Provide the [X, Y] coordinate of the cell's center where the given text is located.  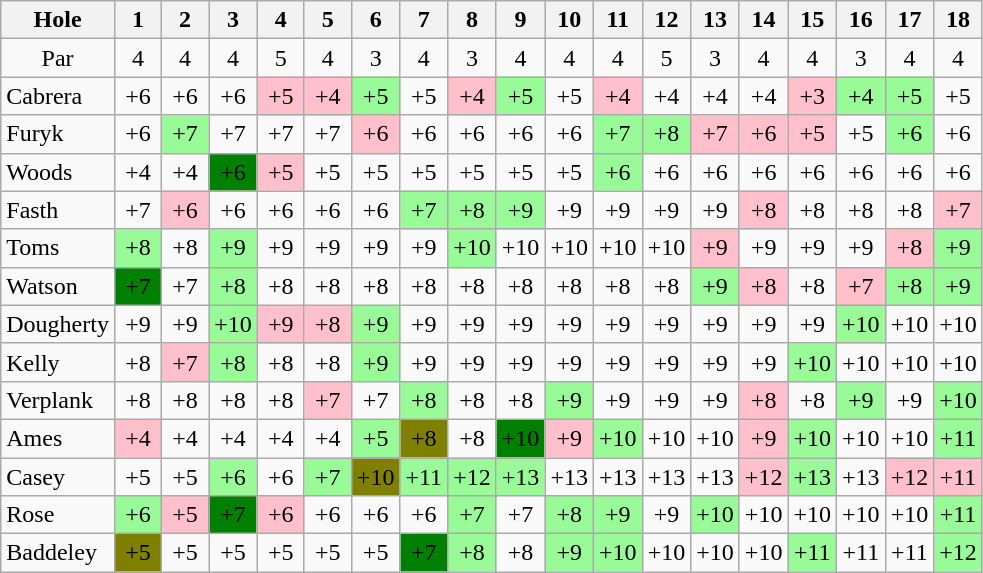
8 [472, 20]
16 [862, 20]
Dougherty [58, 324]
12 [666, 20]
6 [376, 20]
Verplank [58, 400]
Rose [58, 515]
Par [58, 58]
Cabrera [58, 96]
17 [910, 20]
Kelly [58, 362]
1 [138, 20]
18 [958, 20]
Watson [58, 286]
14 [764, 20]
7 [424, 20]
Toms [58, 248]
Hole [58, 20]
15 [812, 20]
11 [618, 20]
Ames [58, 438]
Furyk [58, 134]
Woods [58, 172]
+3 [812, 96]
2 [186, 20]
Baddeley [58, 553]
10 [570, 20]
Casey [58, 477]
13 [716, 20]
Fasth [58, 210]
9 [520, 20]
